Output the (x, y) coordinate of the center of the cell containing the given text.  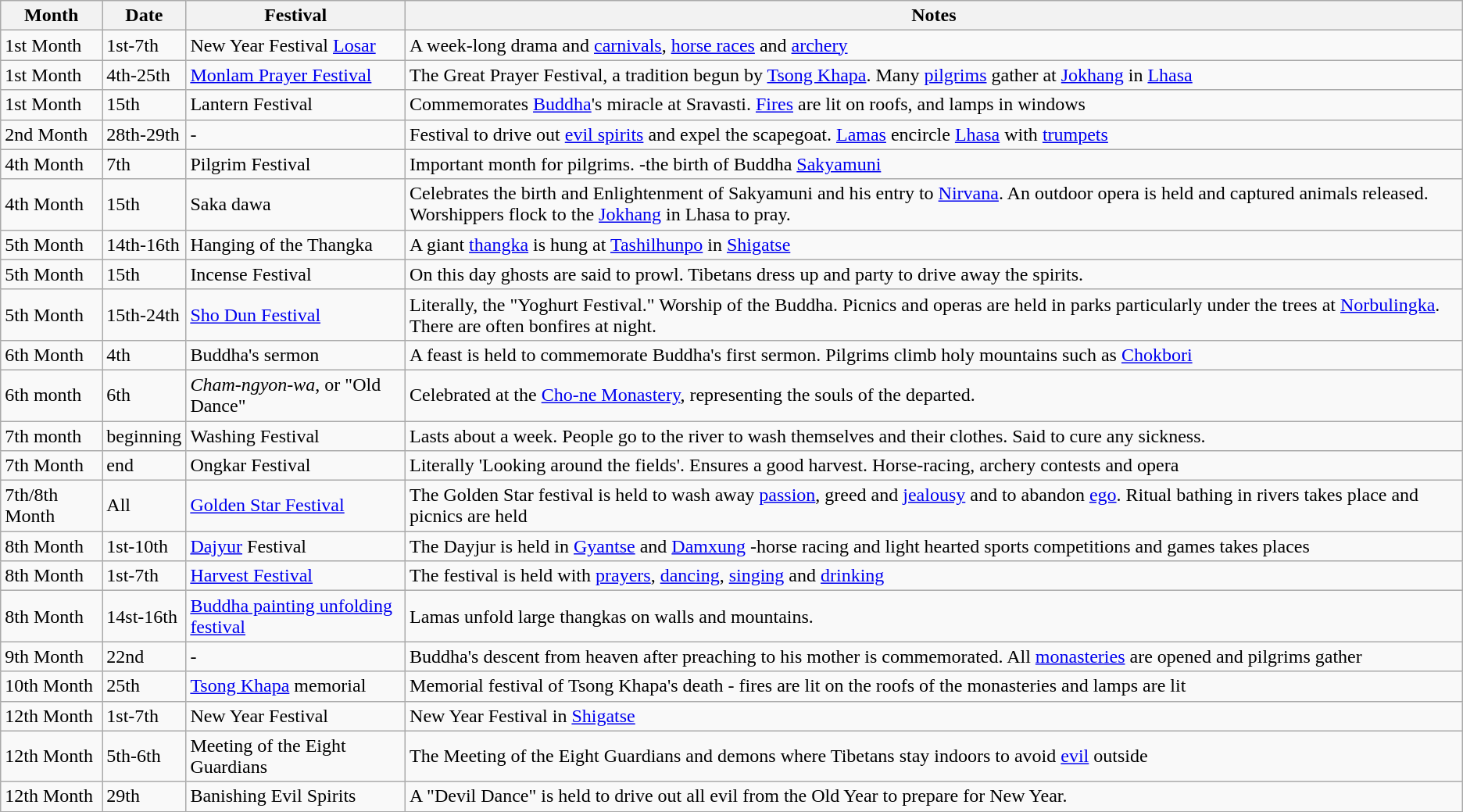
Hanging of the Thangka (295, 245)
Meeting of the Eight Guardians (295, 757)
Banishing Evil Spirits (295, 796)
Saka dawa (295, 205)
7th (144, 164)
10th Month (52, 686)
A week-long drama and carnivals, horse races and archery (935, 45)
A "Devil Dance" is held to drive out all evil from the Old Year to prepare for New Year. (935, 796)
A feast is held to commemorate Buddha's first sermon. Pilgrims climb holy mountains such as Chokbori (935, 355)
Washing Festival (295, 435)
Pilgrim Festival (295, 164)
14th-16th (144, 245)
The Great Prayer Festival, a tradition begun by Tsong Khapa. Many pilgrims gather at Jokhang in Lhasa (935, 75)
All (144, 506)
Commemorates Buddha's miracle at Sravasti. Fires are lit on roofs, and lamps in windows (935, 105)
The Meeting of the Eight Guardians and demons where Tibetans stay indoors to avoid evil outside (935, 757)
Festival (295, 16)
7th/8th Month (52, 506)
New Year Festival Losar (295, 45)
Harvest Festival (295, 576)
Incense Festival (295, 274)
Date (144, 16)
The Dayjur is held in Gyantse and Damxung -horse racing and light hearted sports competitions and games takes places (935, 546)
7th month (52, 435)
6th (144, 395)
15th-24th (144, 314)
Notes (935, 16)
1st-10th (144, 546)
Month (52, 16)
14st-16th (144, 616)
7th Month (52, 466)
Buddha's sermon (295, 355)
On this day ghosts are said to prowl. Tibetans dress up and party to drive away the spirits. (935, 274)
Cham-ngyon-wa, or "Old Dance" (295, 395)
Golden Star Festival (295, 506)
4th (144, 355)
Buddha's descent from heaven after preaching to his mother is commemorated. All monasteries are opened and pilgrims gather (935, 656)
Memorial festival of Tsong Khapa's death - fires are lit on the roofs of the monasteries and lamps are lit (935, 686)
28th-29th (144, 134)
beginning (144, 435)
Buddha painting unfolding festival (295, 616)
A giant thangka is hung at Tashilhunpo in Shigatse (935, 245)
4th-25th (144, 75)
New Year Festival in Shigatse (935, 716)
6th Month (52, 355)
Monlam Prayer Festival (295, 75)
Lasts about a week. People go to the river to wash themselves and their clothes. Said to cure any sickness. (935, 435)
Dajyur Festival (295, 546)
Important month for pilgrims. -the birth of Buddha Sakyamuni (935, 164)
29th (144, 796)
9th Month (52, 656)
New Year Festival (295, 716)
5th-6th (144, 757)
Celebrated at the Cho-ne Monastery, representing the souls of the departed. (935, 395)
Tsong Khapa memorial (295, 686)
Lamas unfold large thangkas on walls and mountains. (935, 616)
Lantern Festival (295, 105)
6th month (52, 395)
Ongkar Festival (295, 466)
25th (144, 686)
end (144, 466)
Literally 'Looking around the fields'. Ensures a good harvest. Horse-racing, archery contests and opera (935, 466)
22nd (144, 656)
The festival is held with prayers, dancing, singing and drinking (935, 576)
Festival to drive out evil spirits and expel the scapegoat. Lamas encircle Lhasa with trumpets (935, 134)
Sho Dun Festival (295, 314)
2nd Month (52, 134)
